Provide the [x, y] coordinate of the cell's center where the given text is located.  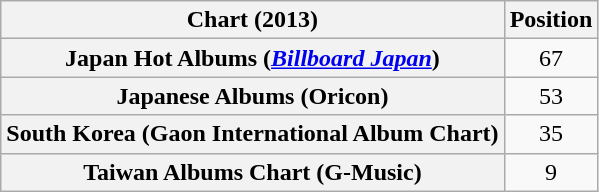
53 [551, 96]
Chart (2013) [252, 20]
Taiwan Albums Chart (G-Music) [252, 172]
Japanese Albums (Oricon) [252, 96]
9 [551, 172]
Position [551, 20]
South Korea (Gaon International Album Chart) [252, 134]
35 [551, 134]
67 [551, 58]
Japan Hot Albums (Billboard Japan) [252, 58]
